Provide the [X, Y] coordinate of the cell's center where the given text is located.  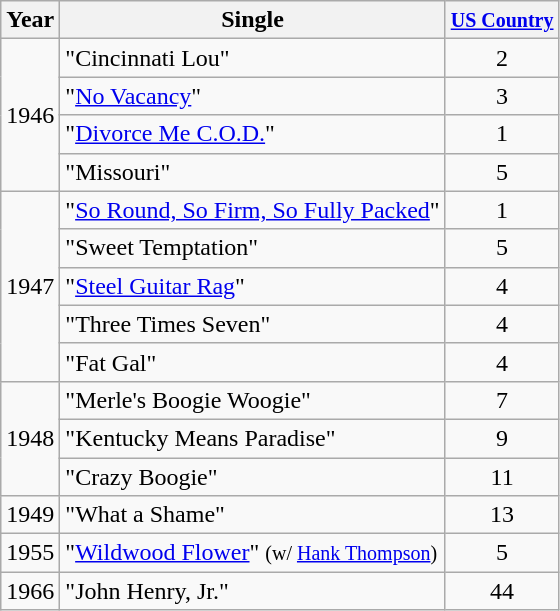
"No Vacancy" [252, 96]
"Fat Gal" [252, 362]
"Missouri" [252, 172]
1949 [30, 515]
"John Henry, Jr." [252, 591]
1948 [30, 438]
"Steel Guitar Rag" [252, 286]
Year [30, 20]
"Three Times Seven" [252, 324]
11 [502, 477]
"So Round, So Firm, So Fully Packed" [252, 210]
"What a Shame" [252, 515]
3 [502, 96]
"Sweet Temptation" [252, 248]
2 [502, 58]
7 [502, 400]
9 [502, 438]
1946 [30, 115]
"Wildwood Flower" (w/ Hank Thompson) [252, 553]
US Country [502, 20]
1955 [30, 553]
44 [502, 591]
"Cincinnati Lou" [252, 58]
13 [502, 515]
Single [252, 20]
"Crazy Boogie" [252, 477]
1966 [30, 591]
"Divorce Me C.O.D." [252, 134]
"Kentucky Means Paradise" [252, 438]
1947 [30, 286]
"Merle's Boogie Woogie" [252, 400]
